For the text-containing cell, return its midpoint in [x, y] coordinate format. 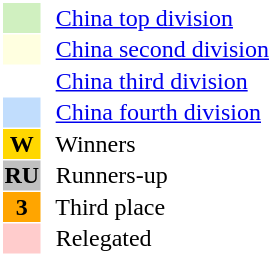
Third place [156, 207]
Relegated [156, 239]
W [22, 144]
RU [22, 175]
China third division [156, 81]
China top division [156, 18]
Runners-up [156, 175]
3 [22, 207]
China second division [156, 49]
Winners [156, 144]
China fourth division [156, 113]
